Find where the given text appears and provide that cell's center as (X, Y) coordinate. 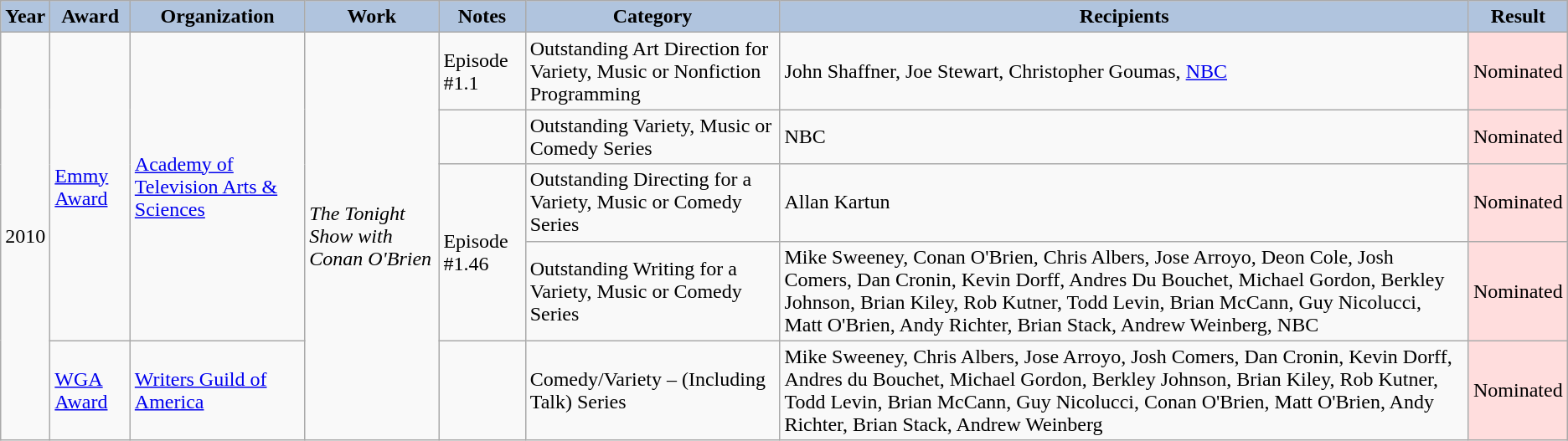
Outstanding Art Direction for Variety, Music or Nonfiction Programming (652, 71)
Work (372, 17)
2010 (25, 236)
Year (25, 17)
Writers Guild of America (217, 390)
Notes (482, 17)
Outstanding Directing for a Variety, Music or Comedy Series (652, 203)
Episode #1.46 (482, 253)
Comedy/Variety – (Including Talk) Series (652, 390)
John Shaffner, Joe Stewart, Christopher Goumas, NBC (1124, 71)
Academy of Television Arts & Sciences (217, 187)
Outstanding Writing for a Variety, Music or Comedy Series (652, 291)
Outstanding Variety, Music or Comedy Series (652, 137)
Allan Kartun (1124, 203)
Emmy Award (90, 187)
Award (90, 17)
Recipients (1124, 17)
The Tonight Show with Conan O'Brien (372, 236)
Organization (217, 17)
Category (652, 17)
WGA Award (90, 390)
Result (1518, 17)
NBC (1124, 137)
Episode #1.1 (482, 71)
